Find where the given text appears and provide that cell's center as (x, y) coordinate. 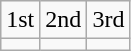
1st (20, 20)
2nd (64, 20)
3rd (108, 20)
